Capture the cell that displays the provided text and extract its (x, y) central coordinate. 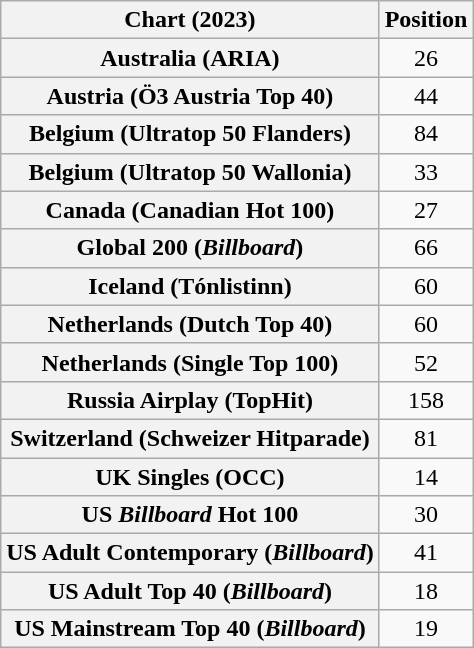
Global 200 (Billboard) (190, 248)
52 (426, 362)
44 (426, 96)
US Adult Contemporary (Billboard) (190, 553)
66 (426, 248)
18 (426, 591)
Position (426, 20)
Austria (Ö3 Austria Top 40) (190, 96)
Iceland (Tónlistinn) (190, 286)
Netherlands (Single Top 100) (190, 362)
UK Singles (OCC) (190, 477)
81 (426, 438)
33 (426, 172)
Belgium (Ultratop 50 Wallonia) (190, 172)
Netherlands (Dutch Top 40) (190, 324)
14 (426, 477)
Switzerland (Schweizer Hitparade) (190, 438)
Australia (ARIA) (190, 58)
US Billboard Hot 100 (190, 515)
Canada (Canadian Hot 100) (190, 210)
30 (426, 515)
US Mainstream Top 40 (Billboard) (190, 629)
27 (426, 210)
Russia Airplay (TopHit) (190, 400)
US Adult Top 40 (Billboard) (190, 591)
Belgium (Ultratop 50 Flanders) (190, 134)
158 (426, 400)
Chart (2023) (190, 20)
26 (426, 58)
41 (426, 553)
19 (426, 629)
84 (426, 134)
